Extract the [x, y] coordinate from the center of the cell holding the provided text.  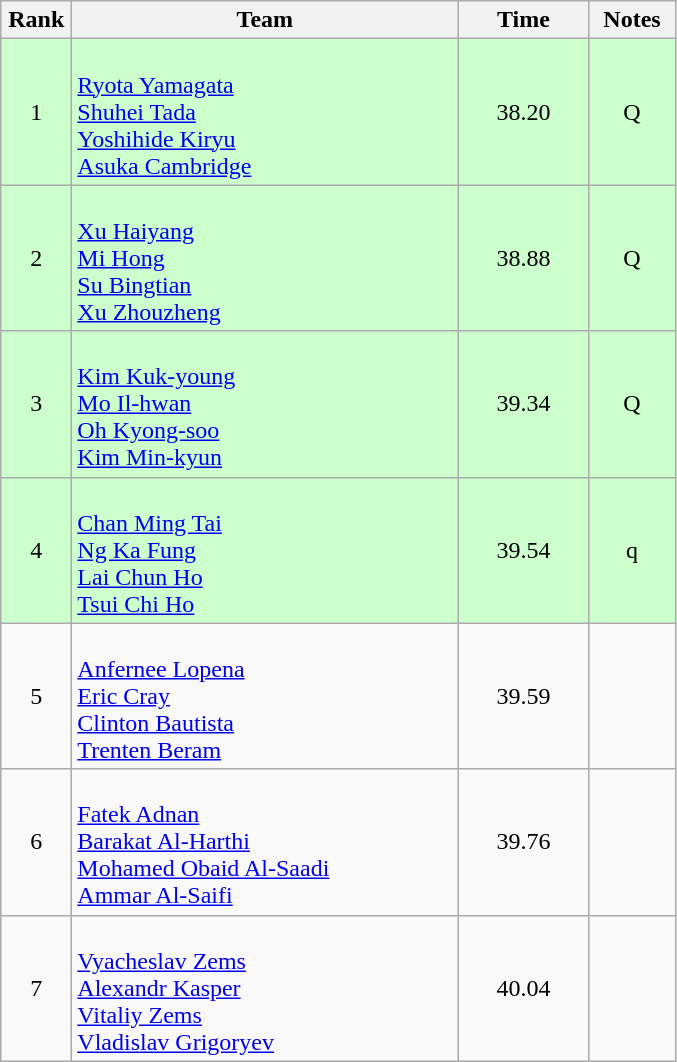
39.76 [524, 842]
6 [36, 842]
3 [36, 404]
Time [524, 20]
Fatek AdnanBarakat Al-HarthiMohamed Obaid Al-SaadiAmmar Al-Saifi [265, 842]
39.54 [524, 550]
Vyacheslav ZemsAlexandr KasperVitaliy ZemsVladislav Grigoryev [265, 988]
39.59 [524, 696]
Xu HaiyangMi HongSu BingtianXu Zhouzheng [265, 258]
38.88 [524, 258]
7 [36, 988]
Kim Kuk-youngMo Il-hwanOh Kyong-sooKim Min-kyun [265, 404]
39.34 [524, 404]
1 [36, 112]
2 [36, 258]
4 [36, 550]
5 [36, 696]
q [632, 550]
40.04 [524, 988]
Rank [36, 20]
Ryota YamagataShuhei TadaYoshihide KiryuAsuka Cambridge [265, 112]
Anfernee LopenaEric CrayClinton BautistaTrenten Beram [265, 696]
38.20 [524, 112]
Chan Ming TaiNg Ka FungLai Chun HoTsui Chi Ho [265, 550]
Notes [632, 20]
Team [265, 20]
